Output the (X, Y) coordinate of the center of the cell containing the given text.  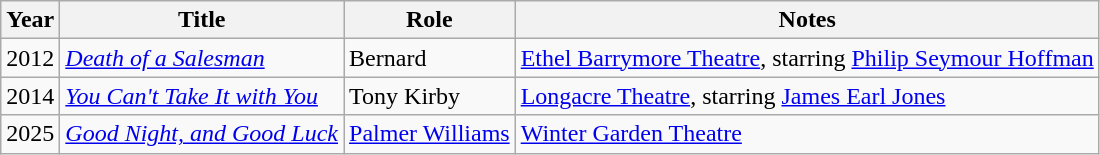
Death of a Salesman (202, 58)
Palmer Williams (430, 134)
Bernard (430, 58)
2014 (30, 96)
Notes (807, 20)
You Can't Take It with You (202, 96)
2025 (30, 134)
Good Night, and Good Luck (202, 134)
2012 (30, 58)
Title (202, 20)
Role (430, 20)
Longacre Theatre, starring James Earl Jones (807, 96)
Ethel Barrymore Theatre, starring Philip Seymour Hoffman (807, 58)
Year (30, 20)
Winter Garden Theatre (807, 134)
Tony Kirby (430, 96)
